Return the (x, y) coordinate for the center point of the cell that contains the specified text.  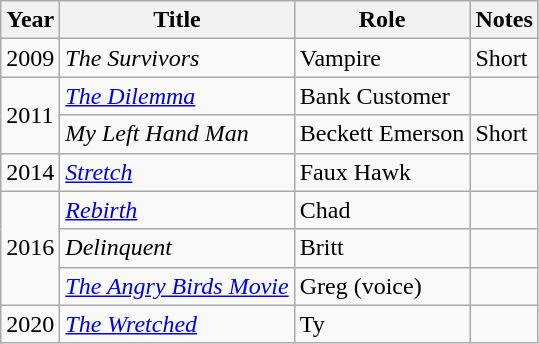
Role (382, 20)
2020 (30, 324)
Britt (382, 248)
Bank Customer (382, 96)
Rebirth (177, 210)
2014 (30, 172)
2011 (30, 115)
2009 (30, 58)
Year (30, 20)
The Wretched (177, 324)
2016 (30, 248)
The Angry Birds Movie (177, 286)
The Dilemma (177, 96)
Greg (voice) (382, 286)
Delinquent (177, 248)
Notes (504, 20)
Title (177, 20)
Chad (382, 210)
Ty (382, 324)
Beckett Emerson (382, 134)
Vampire (382, 58)
The Survivors (177, 58)
Stretch (177, 172)
Faux Hawk (382, 172)
My Left Hand Man (177, 134)
